Extract the [x, y] coordinate from the center of the cell holding the provided text.  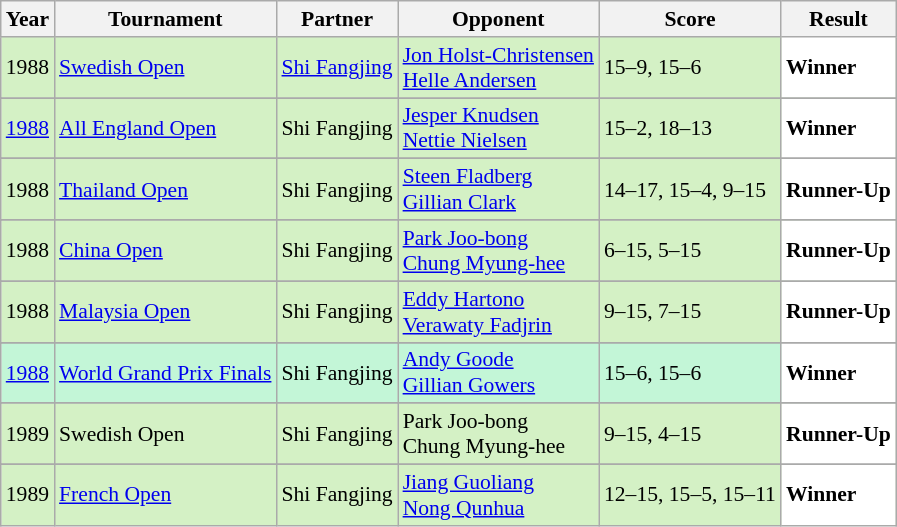
Score [690, 19]
15–9, 15–6 [690, 68]
Malaysia Open [165, 312]
Opponent [498, 19]
15–2, 18–13 [690, 128]
Thailand Open [165, 190]
Tournament [165, 19]
Eddy Hartono Verawaty Fadjrin [498, 312]
Year [28, 19]
14–17, 15–4, 9–15 [690, 190]
China Open [165, 250]
French Open [165, 496]
World Grand Prix Finals [165, 372]
All England Open [165, 128]
Partner [336, 19]
Result [838, 19]
Jiang Guoliang Nong Qunhua [498, 496]
Jon Holst-Christensen Helle Andersen [498, 68]
6–15, 5–15 [690, 250]
Andy Goode Gillian Gowers [498, 372]
9–15, 7–15 [690, 312]
12–15, 15–5, 15–11 [690, 496]
Steen Fladberg Gillian Clark [498, 190]
9–15, 4–15 [690, 434]
Jesper Knudsen Nettie Nielsen [498, 128]
15–6, 15–6 [690, 372]
